Capture the cell that displays the provided text and extract its (X, Y) central coordinate. 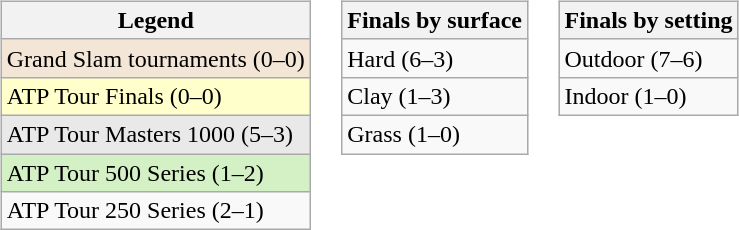
Outdoor (7–6) (648, 58)
Grass (1–0) (435, 134)
Indoor (1–0) (648, 96)
Finals by setting (648, 20)
Clay (1–3) (435, 96)
ATP Tour Finals (0–0) (156, 96)
ATP Tour 500 Series (1–2) (156, 173)
Legend (156, 20)
ATP Tour Masters 1000 (5–3) (156, 134)
Finals by surface (435, 20)
ATP Tour 250 Series (2–1) (156, 211)
Grand Slam tournaments (0–0) (156, 58)
Hard (6–3) (435, 58)
